For the text-containing cell, return its midpoint in (x, y) coordinate format. 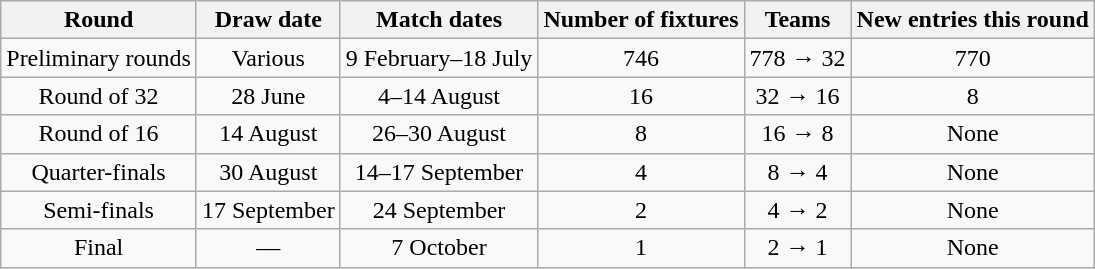
14–17 September (439, 172)
Quarter-finals (99, 172)
746 (641, 58)
2 (641, 210)
2 → 1 (798, 248)
26–30 August (439, 134)
770 (972, 58)
4 → 2 (798, 210)
New entries this round (972, 20)
Round of 16 (99, 134)
Final (99, 248)
14 August (268, 134)
Round of 32 (99, 96)
32 → 16 (798, 96)
28 June (268, 96)
Match dates (439, 20)
Round (99, 20)
Semi-finals (99, 210)
7 October (439, 248)
— (268, 248)
30 August (268, 172)
8 → 4 (798, 172)
Preliminary rounds (99, 58)
16 → 8 (798, 134)
1 (641, 248)
24 September (439, 210)
4–14 August (439, 96)
Number of fixtures (641, 20)
4 (641, 172)
Various (268, 58)
Teams (798, 20)
16 (641, 96)
778 → 32 (798, 58)
Draw date (268, 20)
9 February–18 July (439, 58)
17 September (268, 210)
